Search for the cell housing the specified text and yield its [x, y] center coordinate. 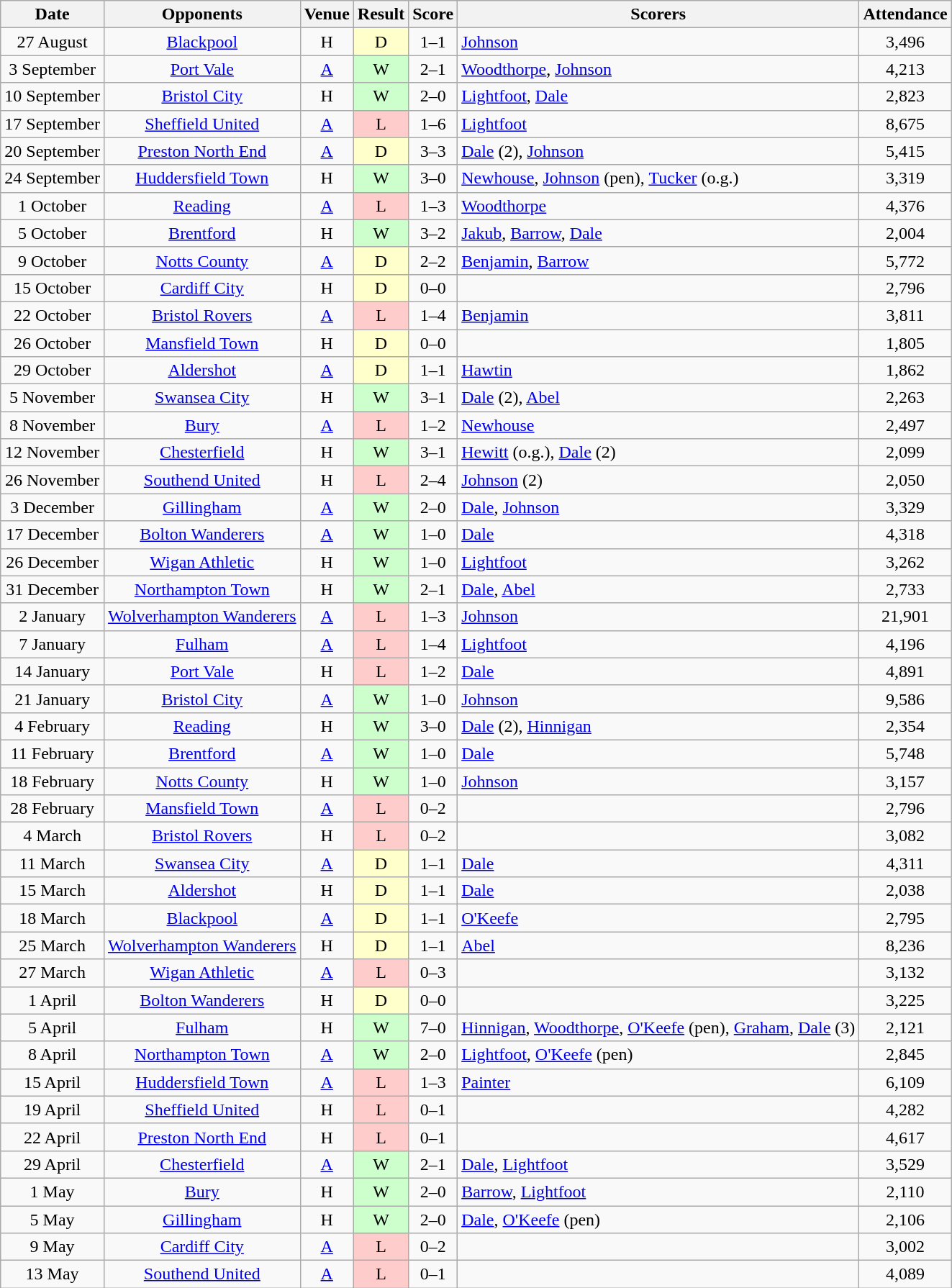
Barrow, Lightfoot [658, 1192]
3,002 [905, 1247]
21 January [53, 699]
2–2 [433, 260]
3,529 [905, 1164]
2,099 [905, 453]
Dale (2), Hinnigan [658, 726]
O'Keefe [658, 918]
2,121 [905, 1028]
3–2 [433, 233]
Dale, Lightfoot [658, 1164]
Attendance [905, 14]
3,132 [905, 973]
1 April [53, 1000]
4,617 [905, 1137]
5 April [53, 1028]
5,415 [905, 151]
15 October [53, 288]
3,157 [905, 781]
13 May [53, 1274]
27 March [53, 973]
22 October [53, 315]
1,862 [905, 371]
19 April [53, 1110]
6,109 [905, 1082]
26 December [53, 562]
4,891 [905, 671]
Painter [658, 1082]
3,496 [905, 42]
4,089 [905, 1274]
Hawtin [658, 371]
Woodthorpe [658, 206]
22 April [53, 1137]
11 February [53, 753]
24 September [53, 178]
4 March [53, 836]
3,082 [905, 836]
Lightfoot, O'Keefe (pen) [658, 1055]
3,262 [905, 562]
Benjamin, Barrow [658, 260]
4,282 [905, 1110]
2,845 [905, 1055]
1 October [53, 206]
4 February [53, 726]
2–4 [433, 480]
3,225 [905, 1000]
15 April [53, 1082]
9,586 [905, 699]
9 May [53, 1247]
2,106 [905, 1220]
2,050 [905, 480]
3 December [53, 507]
Hewitt (o.g.), Dale (2) [658, 453]
Newhouse, Johnson (pen), Tucker (o.g.) [658, 178]
20 September [53, 151]
4,376 [905, 206]
Abel [658, 945]
7–0 [433, 1028]
Venue [327, 14]
Lightfoot, Dale [658, 96]
8,236 [905, 945]
28 February [53, 809]
2,263 [905, 398]
Score [433, 14]
Jakub, Barrow, Dale [658, 233]
5 October [53, 233]
3,319 [905, 178]
18 February [53, 781]
Hinnigan, Woodthorpe, O'Keefe (pen), Graham, Dale (3) [658, 1028]
2,038 [905, 891]
3,329 [905, 507]
29 October [53, 371]
12 November [53, 453]
10 September [53, 96]
14 January [53, 671]
31 December [53, 589]
21,901 [905, 617]
4,318 [905, 535]
Newhouse [658, 425]
Benjamin [658, 315]
3 September [53, 69]
5 May [53, 1220]
2,354 [905, 726]
2,823 [905, 96]
Opponents [201, 14]
Woodthorpe, Johnson [658, 69]
29 April [53, 1164]
7 January [53, 644]
8 November [53, 425]
2,733 [905, 589]
Dale (2), Johnson [658, 151]
17 September [53, 124]
25 March [53, 945]
2,497 [905, 425]
17 December [53, 535]
Date [53, 14]
0–3 [433, 973]
Dale, O'Keefe (pen) [658, 1220]
9 October [53, 260]
15 March [53, 891]
3,811 [905, 315]
4,213 [905, 69]
3–3 [433, 151]
8 April [53, 1055]
8,675 [905, 124]
26 October [53, 343]
Johnson (2) [658, 480]
26 November [53, 480]
11 March [53, 863]
5 November [53, 398]
Dale, Abel [658, 589]
Dale (2), Abel [658, 398]
4,311 [905, 863]
2,004 [905, 233]
2 January [53, 617]
1 May [53, 1192]
5,748 [905, 753]
4,196 [905, 644]
Scorers [658, 14]
1,805 [905, 343]
2,110 [905, 1192]
2,795 [905, 918]
1–6 [433, 124]
Dale, Johnson [658, 507]
27 August [53, 42]
5,772 [905, 260]
18 March [53, 918]
Result [381, 14]
